From the cell containing the given text, extract its center point as (x, y) coordinate. 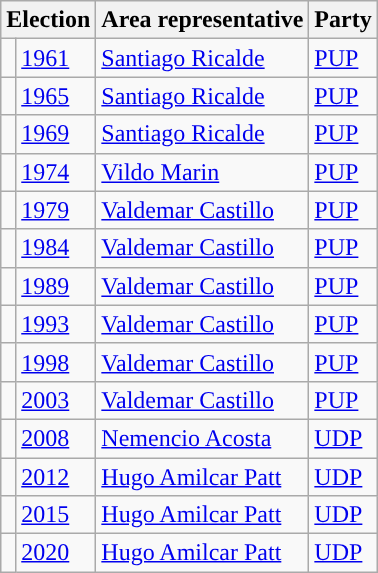
1979 (56, 210)
2020 (56, 553)
1989 (56, 286)
Party (343, 20)
2008 (56, 438)
2015 (56, 515)
1965 (56, 96)
1974 (56, 172)
1984 (56, 248)
Nemencio Acosta (202, 438)
1961 (56, 58)
1969 (56, 134)
2012 (56, 477)
Election (48, 20)
1993 (56, 324)
Area representative (202, 20)
2003 (56, 400)
1998 (56, 362)
Vildo Marin (202, 172)
